Capture the cell that displays the provided text and extract its [x, y] central coordinate. 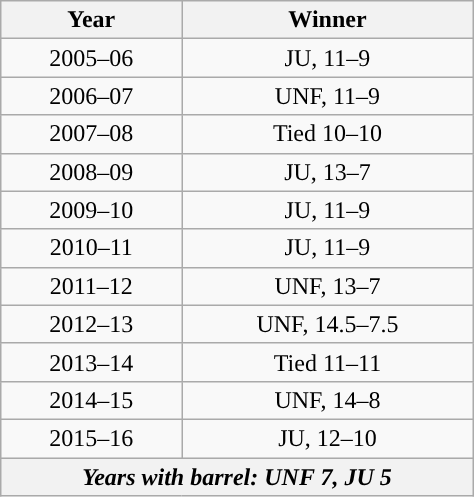
Winner [328, 20]
2014–15 [92, 400]
UNF, 14.5–7.5 [328, 324]
UNF, 13–7 [328, 286]
Years with barrel: UNF 7, JU 5 [237, 477]
UNF, 14–8 [328, 400]
Tied 11–11 [328, 362]
2005–06 [92, 58]
JU, 13–7 [328, 172]
Tied 10–10 [328, 134]
2010–11 [92, 248]
2007–08 [92, 134]
2008–09 [92, 172]
2009–10 [92, 210]
2006–07 [92, 96]
UNF, 11–9 [328, 96]
2013–14 [92, 362]
2011–12 [92, 286]
2015–16 [92, 438]
2012–13 [92, 324]
JU, 12–10 [328, 438]
Year [92, 20]
